Search for the cell housing the specified text and yield its (X, Y) center coordinate. 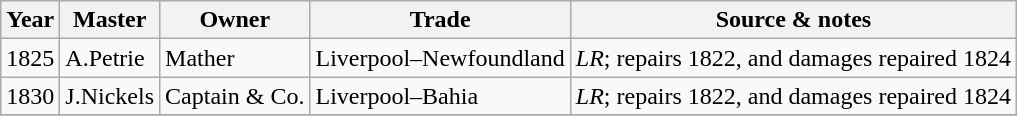
Liverpool–Newfoundland (440, 58)
Mather (235, 58)
Master (110, 20)
A.Petrie (110, 58)
Trade (440, 20)
Liverpool–Bahia (440, 96)
1830 (30, 96)
1825 (30, 58)
Owner (235, 20)
Source & notes (793, 20)
Captain & Co. (235, 96)
J.Nickels (110, 96)
Year (30, 20)
